Locate the cell with the specified text and output its (X, Y) center coordinate. 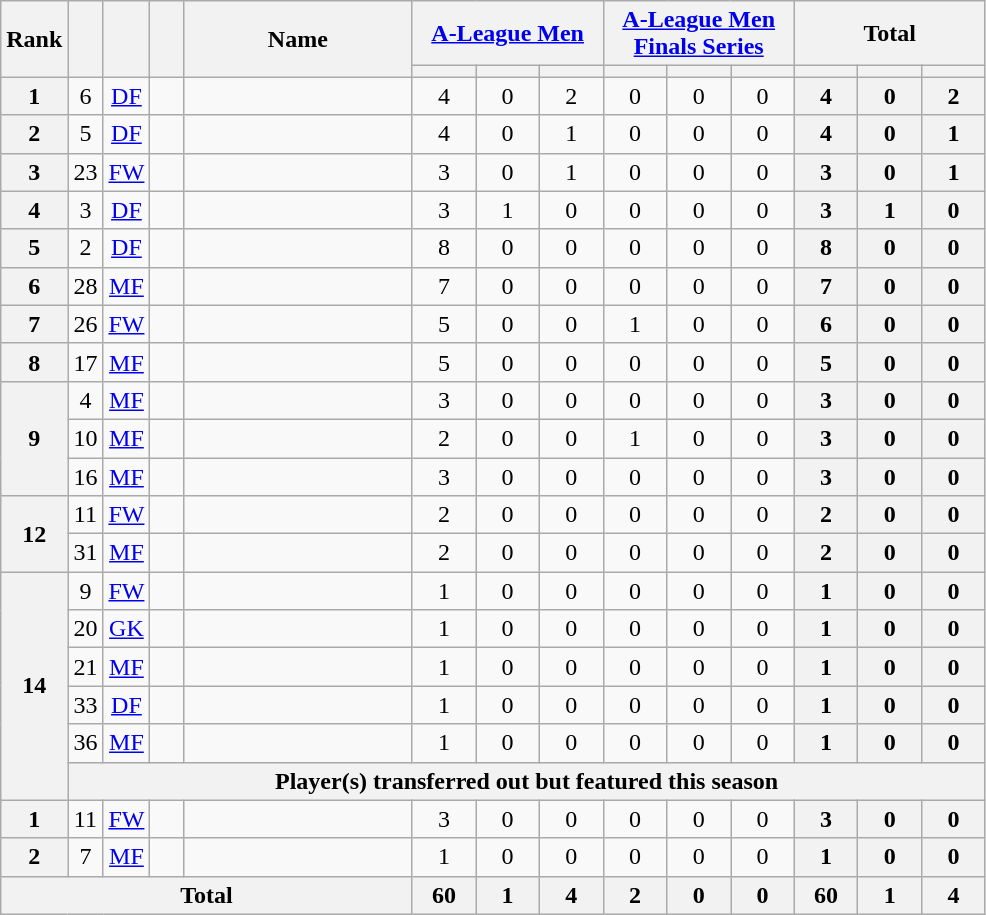
31 (86, 553)
26 (86, 324)
36 (86, 743)
20 (86, 629)
Name (298, 39)
23 (86, 172)
12 (34, 534)
28 (86, 286)
A-League Men Finals Series (698, 34)
14 (34, 686)
A-League Men (508, 34)
33 (86, 705)
17 (86, 362)
16 (86, 477)
Player(s) transferred out but featured this season (526, 781)
Rank (34, 39)
10 (86, 438)
21 (86, 667)
GK (126, 629)
